Detect which cell encompasses the target text, then output its (x, y) center coordinate. 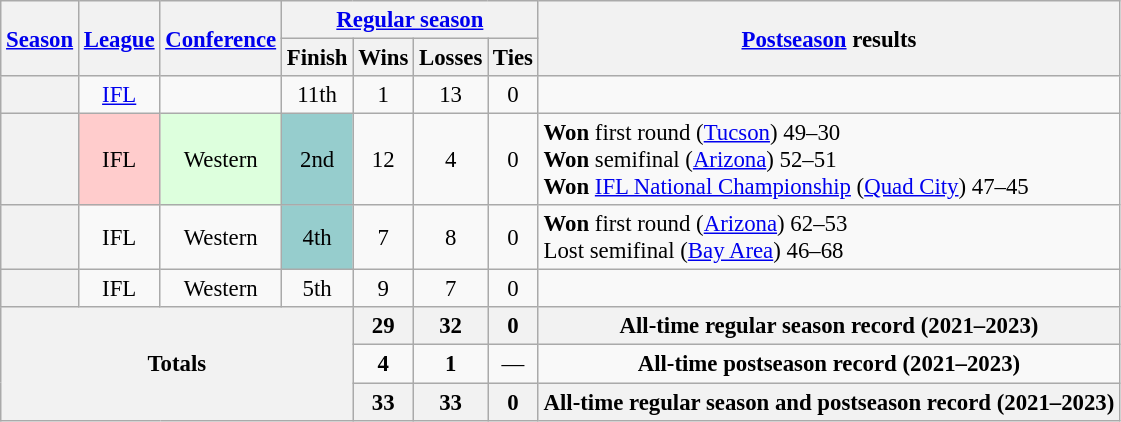
Postseason results (828, 38)
2nd (316, 160)
13 (451, 95)
Regular season (410, 20)
League (118, 38)
11th (316, 95)
5th (316, 289)
8 (451, 238)
All-time postseason record (2021–2023) (828, 364)
— (514, 364)
12 (384, 160)
Won first round (Tucson) 49–30Won semifinal (Arizona) 52–51Won IFL National Championship (Quad City) 47–45 (828, 160)
Totals (177, 364)
29 (384, 327)
Losses (451, 58)
All-time regular season record (2021–2023) (828, 327)
Won first round (Arizona) 62–53Lost semifinal (Bay Area) 46–68 (828, 238)
32 (451, 327)
4th (316, 238)
Conference (221, 38)
9 (384, 289)
Ties (514, 58)
All-time regular season and postseason record (2021–2023) (828, 402)
Season (40, 38)
Wins (384, 58)
Finish (316, 58)
